Return [X, Y] of the center of cell containing provided text 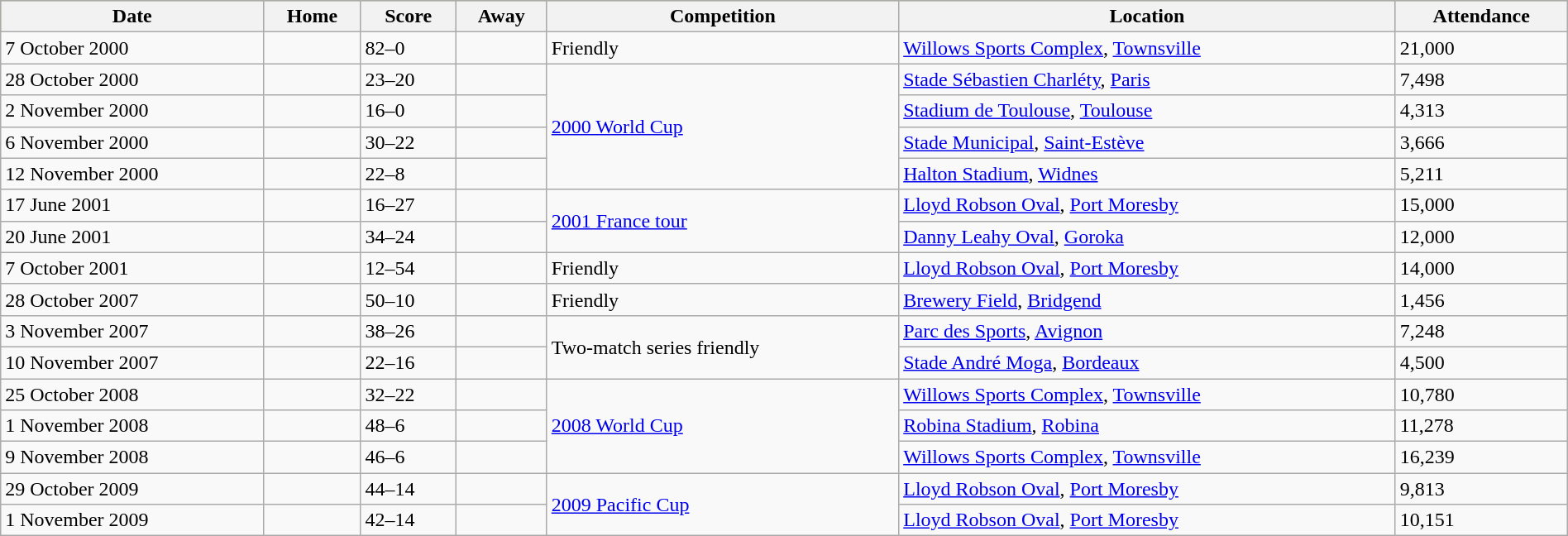
Two-match series friendly [723, 347]
Robina Stadium, Robina [1147, 426]
14,000 [1481, 268]
Location [1147, 17]
Danny Leahy Oval, Goroka [1147, 237]
22–8 [409, 174]
1 November 2008 [132, 426]
2 November 2000 [132, 111]
17 June 2001 [132, 205]
16,239 [1481, 457]
16–27 [409, 205]
3 November 2007 [132, 331]
4,500 [1481, 362]
29 October 2009 [132, 489]
2000 World Cup [723, 127]
Home [313, 17]
16–0 [409, 111]
7 October 2000 [132, 48]
Date [132, 17]
21,000 [1481, 48]
46–6 [409, 457]
Attendance [1481, 17]
Competition [723, 17]
Stade Municipal, Saint-Estève [1147, 142]
42–14 [409, 520]
12,000 [1481, 237]
30–22 [409, 142]
Parc des Sports, Avignon [1147, 331]
28 October 2000 [132, 79]
Stade André Moga, Bordeaux [1147, 362]
34–24 [409, 237]
Stadium de Toulouse, Toulouse [1147, 111]
Halton Stadium, Widnes [1147, 174]
5,211 [1481, 174]
9 November 2008 [132, 457]
44–14 [409, 489]
Brewery Field, Bridgend [1147, 299]
3,666 [1481, 142]
12–54 [409, 268]
7 October 2001 [132, 268]
10,780 [1481, 395]
82–0 [409, 48]
7,498 [1481, 79]
48–6 [409, 426]
9,813 [1481, 489]
Away [501, 17]
6 November 2000 [132, 142]
20 June 2001 [132, 237]
4,313 [1481, 111]
10,151 [1481, 520]
50–10 [409, 299]
12 November 2000 [132, 174]
11,278 [1481, 426]
38–26 [409, 331]
32–22 [409, 395]
10 November 2007 [132, 362]
28 October 2007 [132, 299]
2001 France tour [723, 221]
1,456 [1481, 299]
22–16 [409, 362]
1 November 2009 [132, 520]
25 October 2008 [132, 395]
7,248 [1481, 331]
2008 World Cup [723, 426]
23–20 [409, 79]
Score [409, 17]
15,000 [1481, 205]
2009 Pacific Cup [723, 505]
Stade Sébastien Charléty, Paris [1147, 79]
